Return the [X, Y] coordinate for the center point of the cell that contains the specified text.  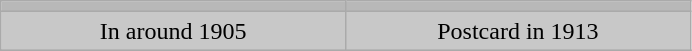
In around 1905 [174, 31]
Postcard in 1913 [518, 31]
